Scan for the cell matching the given text and deliver its [x, y] coordinate at center. 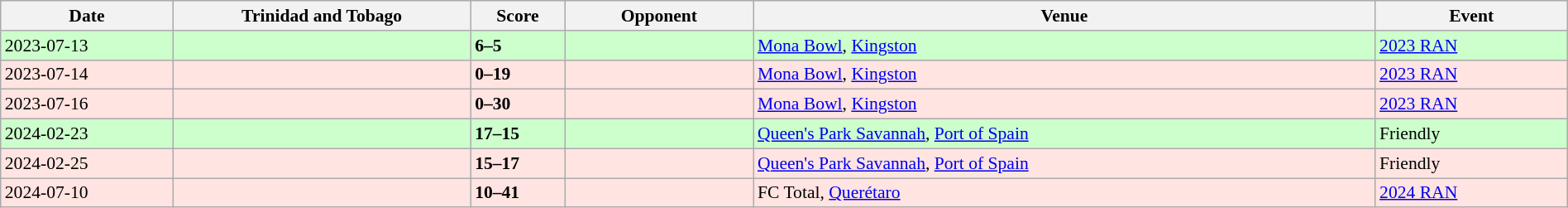
Score [518, 16]
2024-07-10 [87, 193]
FC Total, Querétaro [1064, 193]
0–19 [518, 75]
2023-07-14 [87, 75]
Event [1471, 16]
Opponent [659, 16]
2024-02-23 [87, 134]
Date [87, 16]
Venue [1064, 16]
10–41 [518, 193]
2024-02-25 [87, 163]
17–15 [518, 134]
0–30 [518, 104]
Trinidad and Tobago [322, 16]
15–17 [518, 163]
2024 RAN [1471, 193]
6–5 [518, 46]
2023-07-16 [87, 104]
2023-07-13 [87, 46]
